Find where the given text appears and provide that cell's center as (X, Y) coordinate. 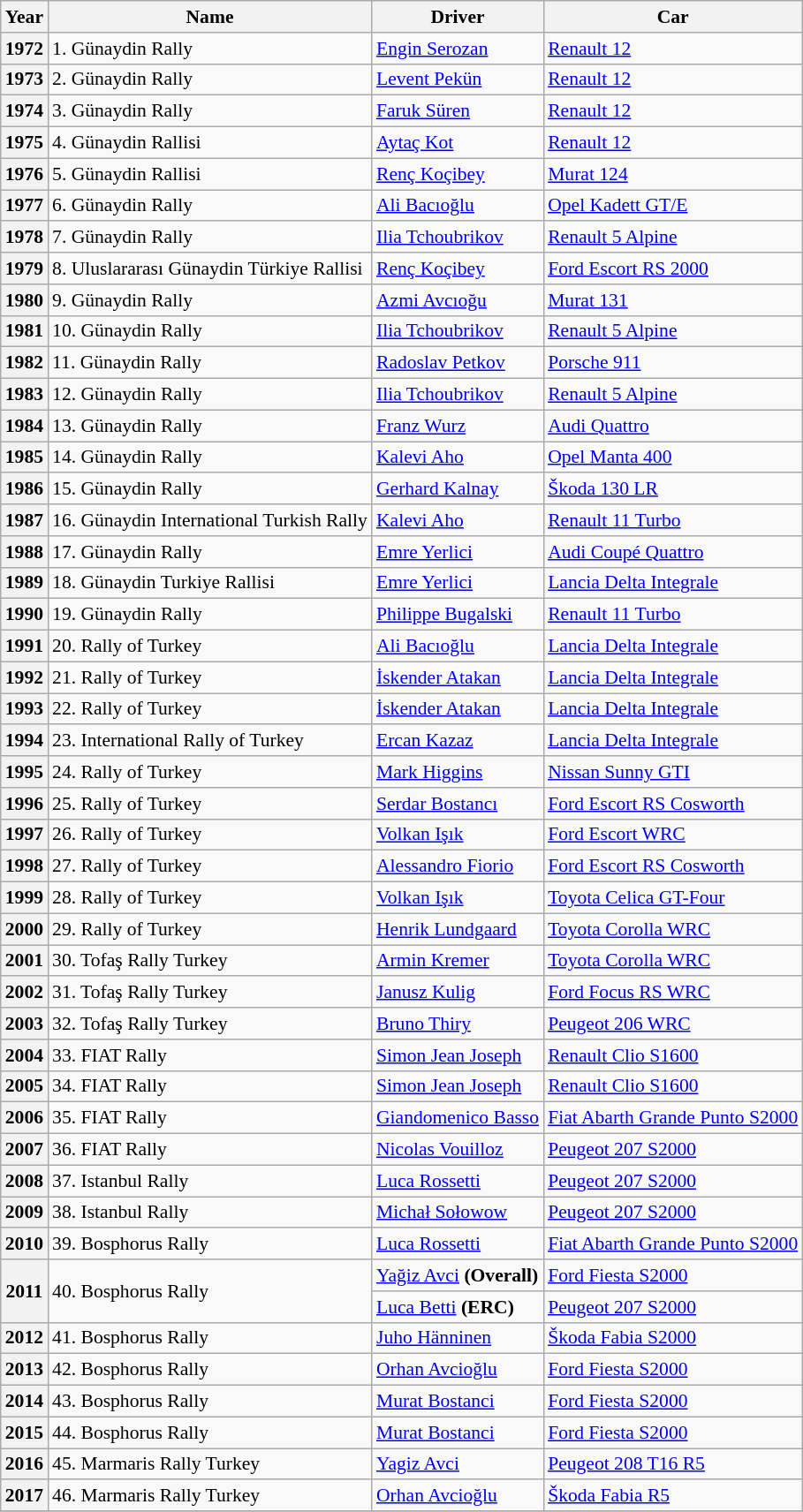
Engin Serozan (458, 49)
22. Rally of Turkey (210, 709)
Yagiz Avci (458, 1464)
1996 (25, 804)
24. Rally of Turkey (210, 772)
1985 (25, 457)
1987 (25, 520)
2006 (25, 1118)
Michał Sołowow (458, 1213)
2014 (25, 1402)
Henrik Lundgaard (458, 929)
6. Günaydin Rally (210, 206)
Aytaç Kot (458, 143)
43. Bosphorus Rally (210, 1402)
2013 (25, 1370)
1982 (25, 363)
7. Günaydin Rally (210, 238)
Ford Escort RS 2000 (673, 268)
16. Günaydin International Turkish Rally (210, 520)
Bruno Thiry (458, 1024)
18. Günaydin Turkiye Rallisi (210, 583)
1976 (25, 174)
Yağiz Avci (Overall) (458, 1275)
29. Rally of Turkey (210, 929)
28. Rally of Turkey (210, 898)
9. Günaydin Rally (210, 300)
Opel Kadett GT/E (673, 206)
Mark Higgins (458, 772)
Audi Coupé Quattro (673, 552)
2010 (25, 1244)
Toyota Celica GT-Four (673, 898)
36. FIAT Rally (210, 1150)
Philippe Bugalski (458, 615)
Driver (458, 17)
39. Bosphorus Rally (210, 1244)
Armin Kremer (458, 961)
1992 (25, 677)
2002 (25, 993)
1991 (25, 646)
1. Günaydin Rally (210, 49)
1972 (25, 49)
4. Günaydin Rallisi (210, 143)
Franz Wurz (458, 426)
37. Istanbul Rally (210, 1181)
44. Bosphorus Rally (210, 1433)
Year (25, 17)
1977 (25, 206)
Porsche 911 (673, 363)
23. International Rally of Turkey (210, 741)
3. Günaydin Rally (210, 111)
1988 (25, 552)
20. Rally of Turkey (210, 646)
Ercan Kazaz (458, 741)
Nicolas Vouilloz (458, 1150)
40. Bosphorus Rally (210, 1291)
2012 (25, 1338)
10. Günaydin Rally (210, 331)
2001 (25, 961)
1990 (25, 615)
Gerhard Kalnay (458, 489)
Giandomenico Basso (458, 1118)
14. Günaydin Rally (210, 457)
8. Uluslararası Günaydin Türkiye Rallisi (210, 268)
45. Marmaris Rally Turkey (210, 1464)
Alessandro Fiorio (458, 866)
1980 (25, 300)
12. Günaydin Rally (210, 395)
1989 (25, 583)
1975 (25, 143)
1983 (25, 395)
27. Rally of Turkey (210, 866)
Janusz Kulig (458, 993)
1999 (25, 898)
Levent Pekün (458, 79)
32. Tofaş Rally Turkey (210, 1024)
2005 (25, 1086)
Škoda Fabia S2000 (673, 1338)
11. Günaydin Rally (210, 363)
46. Marmaris Rally Turkey (210, 1496)
33. FIAT Rally (210, 1055)
1995 (25, 772)
Juho Hänninen (458, 1338)
1994 (25, 741)
1981 (25, 331)
2017 (25, 1496)
42. Bosphorus Rally (210, 1370)
Azmi Avcıoğu (458, 300)
Radoslav Petkov (458, 363)
2008 (25, 1181)
1997 (25, 835)
41. Bosphorus Rally (210, 1338)
Name (210, 17)
2. Günaydin Rally (210, 79)
2004 (25, 1055)
30. Tofaş Rally Turkey (210, 961)
2011 (25, 1291)
Luca Betti (ERC) (458, 1307)
1973 (25, 79)
15. Günaydin Rally (210, 489)
Ford Escort WRC (673, 835)
Serdar Bostancı (458, 804)
1974 (25, 111)
Murat 124 (673, 174)
Nissan Sunny GTI (673, 772)
2009 (25, 1213)
Audi Quattro (673, 426)
1993 (25, 709)
Car (673, 17)
1986 (25, 489)
Peugeot 208 T16 R5 (673, 1464)
1978 (25, 238)
34. FIAT Rally (210, 1086)
Ford Focus RS WRC (673, 993)
2003 (25, 1024)
2015 (25, 1433)
1984 (25, 426)
Škoda 130 LR (673, 489)
Škoda Fabia R5 (673, 1496)
17. Günaydin Rally (210, 552)
1979 (25, 268)
35. FIAT Rally (210, 1118)
Opel Manta 400 (673, 457)
19. Günaydin Rally (210, 615)
Murat 131 (673, 300)
25. Rally of Turkey (210, 804)
21. Rally of Turkey (210, 677)
1998 (25, 866)
Faruk Süren (458, 111)
2000 (25, 929)
Peugeot 206 WRC (673, 1024)
38. Istanbul Rally (210, 1213)
26. Rally of Turkey (210, 835)
13. Günaydin Rally (210, 426)
2016 (25, 1464)
2007 (25, 1150)
31. Tofaş Rally Turkey (210, 993)
5. Günaydin Rallisi (210, 174)
